Locate the cell with the specified text and output its (X, Y) center coordinate. 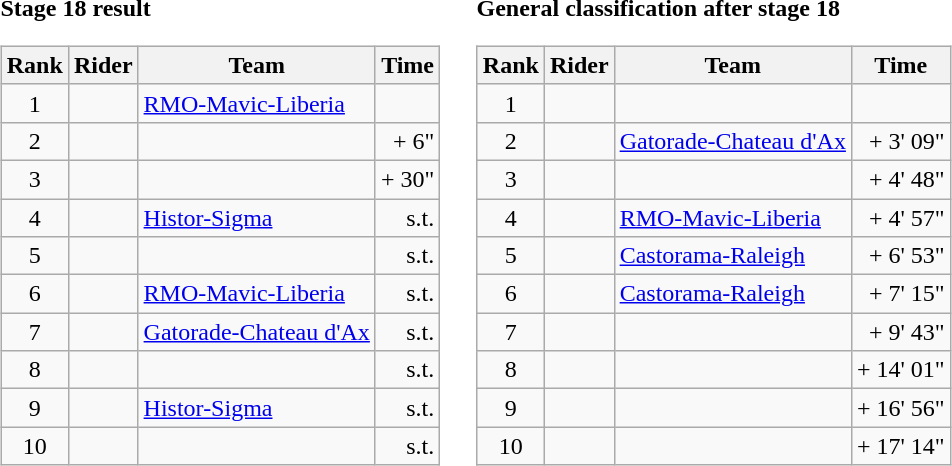
+ 14' 01" (900, 370)
+ 7' 15" (900, 294)
+ 3' 09" (900, 141)
+ 6' 53" (900, 256)
+ 30" (407, 179)
+ 4' 48" (900, 179)
+ 16' 56" (900, 408)
+ 17' 14" (900, 446)
+ 9' 43" (900, 332)
+ 6" (407, 141)
+ 4' 57" (900, 217)
